Scan for the cell matching the given text and deliver its [X, Y] coordinate at center. 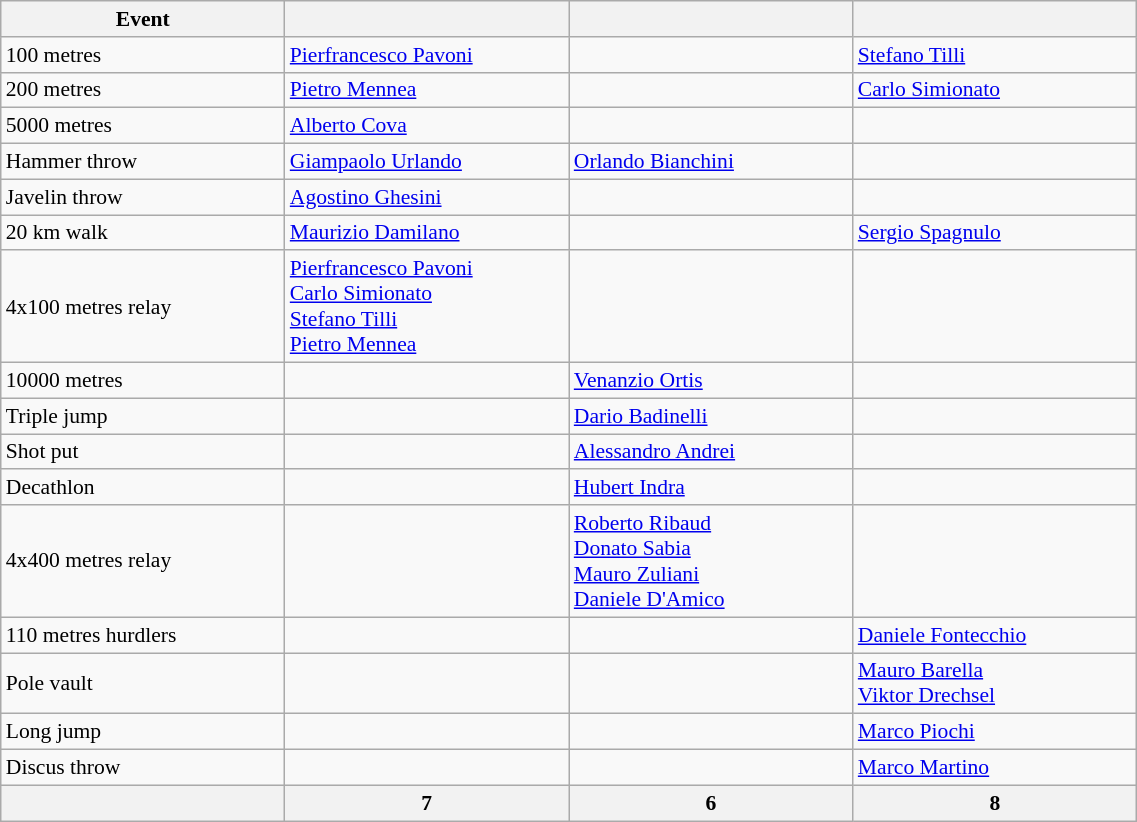
Hubert Indra [711, 488]
Pole vault [143, 684]
Carlo Simionato [995, 90]
4x100 metres relay [143, 307]
100 metres [143, 55]
Marco Martino [995, 768]
Long jump [143, 732]
Agostino Ghesini [427, 197]
Shot put [143, 452]
Roberto RibaudDonato SabiaMauro ZulianiDaniele D'Amico [711, 561]
4x400 metres relay [143, 561]
20 km walk [143, 233]
Giampaolo Urlando [427, 162]
200 metres [143, 90]
Hammer throw [143, 162]
110 metres hurdlers [143, 635]
Dario Badinelli [711, 416]
6 [711, 803]
Pietro Mennea [427, 90]
8 [995, 803]
Maurizio Damilano [427, 233]
Daniele Fontecchio [995, 635]
Event [143, 19]
Triple jump [143, 416]
5000 metres [143, 126]
Discus throw [143, 768]
Pierfrancesco Pavoni [427, 55]
Orlando Bianchini [711, 162]
Alessandro Andrei [711, 452]
Marco Piochi [995, 732]
Alberto Cova [427, 126]
Decathlon [143, 488]
Pierfrancesco PavoniCarlo SimionatoStefano TilliPietro Mennea [427, 307]
Javelin throw [143, 197]
Mauro BarellaViktor Drechsel [995, 684]
7 [427, 803]
Venanzio Ortis [711, 381]
Sergio Spagnulo [995, 233]
Stefano Tilli [995, 55]
10000 metres [143, 381]
